Detect which cell encompasses the target text, then output its (X, Y) center coordinate. 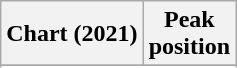
Chart (2021) (72, 34)
Peakposition (189, 34)
